Determine the [X, Y] coordinate at the center of the cell enclosing the given text.  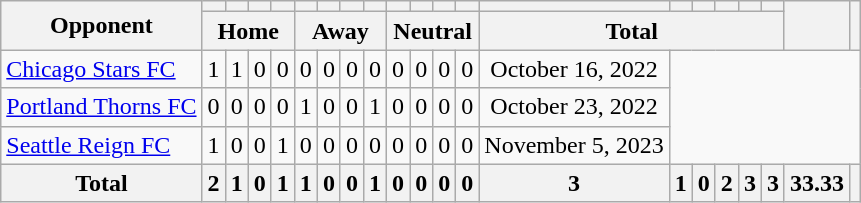
Neutral [433, 31]
Home [248, 31]
October 23, 2022 [574, 107]
November 5, 2023 [574, 145]
Opponent [102, 26]
Seattle Reign FC [102, 145]
33.33 [816, 183]
Chicago Stars FC [102, 69]
Away [340, 31]
Portland Thorns FC [102, 107]
October 16, 2022 [574, 69]
